Locate the cell with the specified text and output its [x, y] center coordinate. 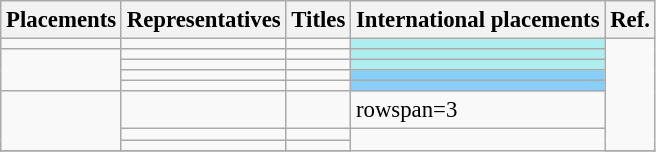
International placements [478, 20]
Placements [62, 20]
Representatives [204, 20]
rowspan=3 [478, 111]
Ref. [630, 20]
Titles [318, 20]
